Return the [x, y] coordinate for the center point of the cell that contains the specified text.  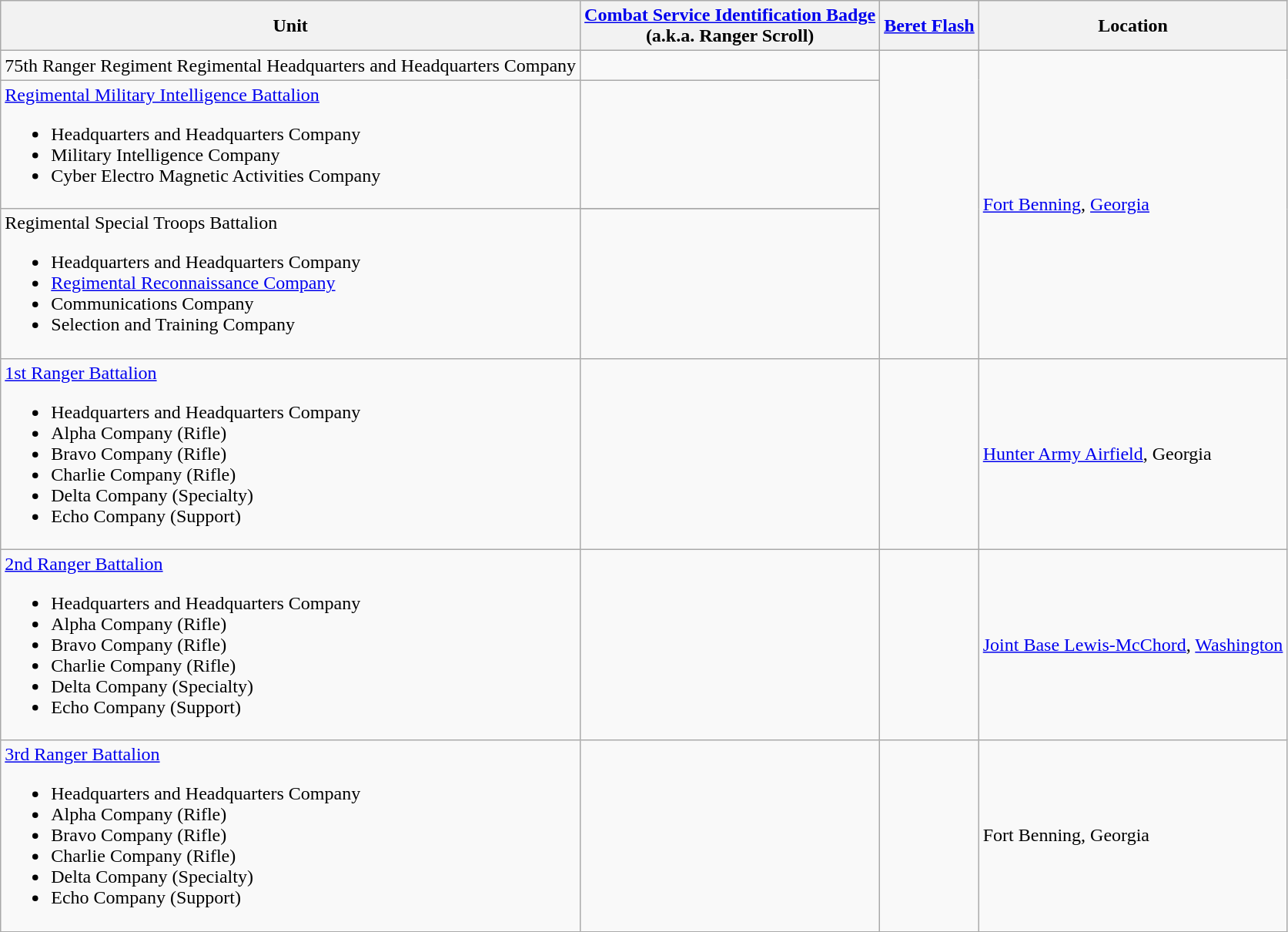
Regimental Military Intelligence BattalionHeadquarters and Headquarters CompanyMilitary Intelligence CompanyCyber Electro Magnetic Activities Company [291, 145]
Location [1133, 26]
Combat Service Identification Badge(a.k.a. Ranger Scroll) [730, 26]
Joint Base Lewis-McChord, Washington [1133, 645]
Beret Flash [930, 26]
Hunter Army Airfield, Georgia [1133, 454]
75th Ranger Regiment Regimental Headquarters and Headquarters Company [291, 65]
Unit [291, 26]
